Output the (x, y) coordinate of the center of the cell containing the given text.  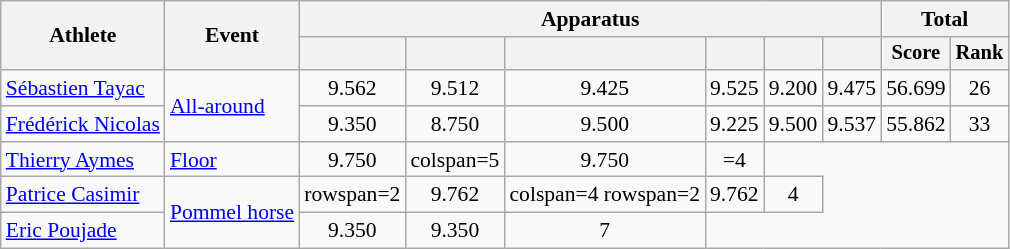
Score (916, 54)
9.200 (794, 88)
Event (232, 36)
9.562 (352, 88)
8.750 (454, 124)
26 (980, 88)
colspan=5 (454, 160)
Rank (980, 54)
All-around (232, 106)
Frédérick Nicolas (83, 124)
Patrice Casimir (83, 195)
9.525 (734, 88)
7 (604, 231)
4 (794, 195)
Floor (232, 160)
Apparatus (590, 19)
Pommel horse (232, 212)
9.425 (604, 88)
=4 (734, 160)
33 (980, 124)
Thierry Aymes (83, 160)
rowspan=2 (352, 195)
56.699 (916, 88)
colspan=4 rowspan=2 (604, 195)
55.862 (916, 124)
9.537 (852, 124)
Sébastien Tayac (83, 88)
9.225 (734, 124)
9.475 (852, 88)
9.512 (454, 88)
Total (944, 19)
Athlete (83, 36)
Eric Poujade (83, 231)
